Find where the given text appears and provide that cell's center as (x, y) coordinate. 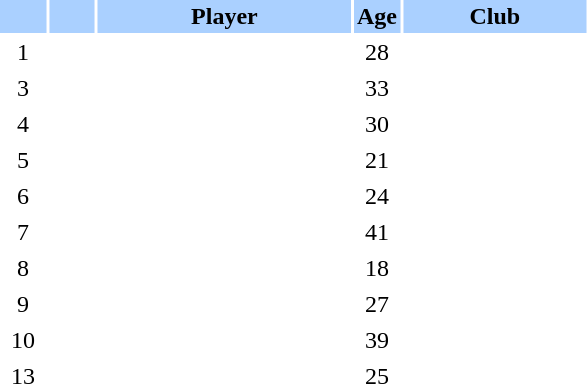
6 (23, 196)
24 (377, 196)
5 (23, 160)
Player (224, 16)
21 (377, 160)
7 (23, 232)
27 (377, 304)
Age (377, 16)
4 (23, 124)
8 (23, 268)
3 (23, 88)
Club (495, 16)
41 (377, 232)
28 (377, 52)
30 (377, 124)
10 (23, 340)
39 (377, 340)
9 (23, 304)
33 (377, 88)
1 (23, 52)
18 (377, 268)
